Return [x, y] of the center of cell containing provided text 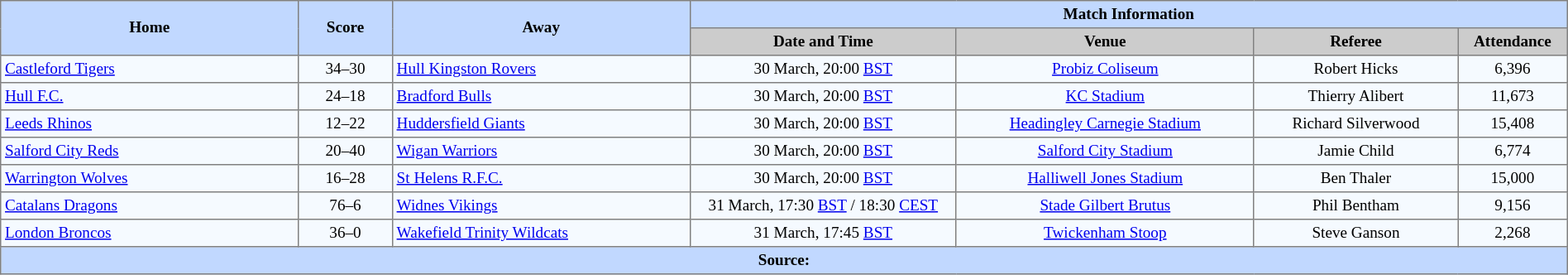
Warrington Wolves [150, 179]
9,156 [1513, 205]
6,774 [1513, 151]
36–0 [346, 234]
31 March, 17:30 BST / 18:30 CEST [823, 205]
Date and Time [823, 41]
Hull F.C. [150, 96]
Stade Gilbert Brutus [1105, 205]
Robert Hicks [1355, 70]
St Helens R.F.C. [541, 179]
Leeds Rhinos [150, 124]
Twickenham Stoop [1105, 234]
Wigan Warriors [541, 151]
Castleford Tigers [150, 70]
15,000 [1513, 179]
Halliwell Jones Stadium [1105, 179]
Attendance [1513, 41]
Salford City Stadium [1105, 151]
34–30 [346, 70]
11,673 [1513, 96]
Score [346, 28]
Widnes Vikings [541, 205]
2,268 [1513, 234]
Huddersfield Giants [541, 124]
Hull Kingston Rovers [541, 70]
Catalans Dragons [150, 205]
20–40 [346, 151]
Wakefield Trinity Wildcats [541, 234]
15,408 [1513, 124]
12–22 [346, 124]
Match Information [1128, 15]
16–28 [346, 179]
Thierry Alibert [1355, 96]
76–6 [346, 205]
6,396 [1513, 70]
Steve Ganson [1355, 234]
Venue [1105, 41]
KC Stadium [1105, 96]
Headingley Carnegie Stadium [1105, 124]
24–18 [346, 96]
Jamie Child [1355, 151]
Phil Bentham [1355, 205]
Ben Thaler [1355, 179]
Bradford Bulls [541, 96]
London Broncos [150, 234]
Probiz Coliseum [1105, 70]
Salford City Reds [150, 151]
Home [150, 28]
Away [541, 28]
Source: [784, 260]
Referee [1355, 41]
31 March, 17:45 BST [823, 234]
Richard Silverwood [1355, 124]
